Capture the cell that displays the provided text and extract its (X, Y) central coordinate. 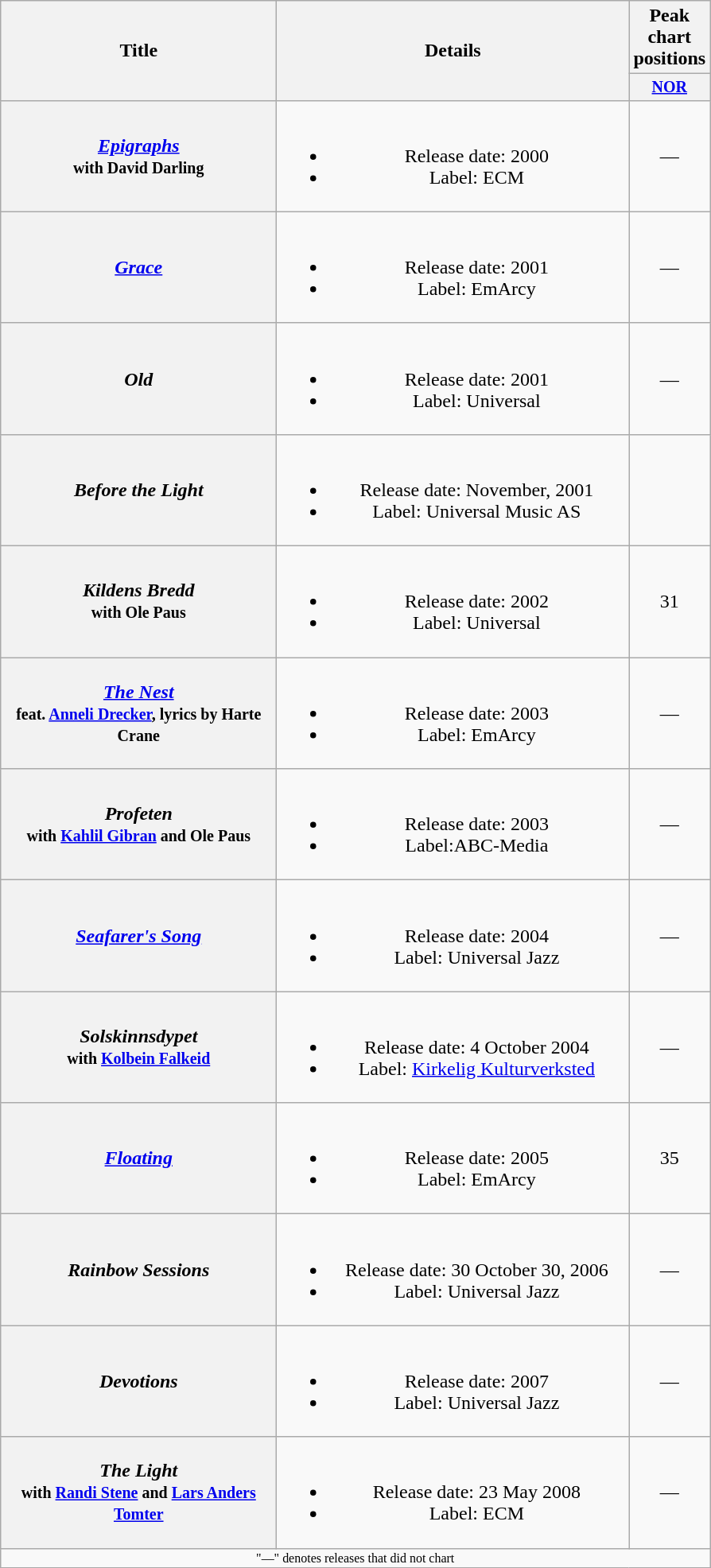
Release date: 30 October 30, 2006Label: Universal Jazz (453, 1270)
Kildens Bredd with Ole Paus (138, 602)
Seafarer's Song (138, 936)
Floating (138, 1159)
35 (670, 1159)
31 (670, 602)
Release date: 2003Label: EmArcy (453, 713)
Release date: 2007Label: Universal Jazz (453, 1381)
Solskinnsdypetwith Kolbein Falkeid (138, 1047)
Release date: 2005Label: EmArcy (453, 1159)
Before the Light (138, 490)
Release date: 2003Label:ABC-Media (453, 825)
Grace (138, 267)
Devotions (138, 1381)
Title (138, 51)
Details (453, 51)
Release date: 2001Label: EmArcy (453, 267)
Profeten with Kahlil Gibran and Ole Paus (138, 825)
Rainbow Sessions (138, 1270)
Release date: November, 2001Label: Universal Music AS (453, 490)
"—" denotes releases that did not chart (355, 1558)
Release date: 4 October 2004Label: Kirkelig Kulturverksted (453, 1047)
The Nest feat. Anneli Drecker, lyrics by Harte Crane (138, 713)
Epigraphs with David Darling (138, 156)
NOR (670, 87)
Release date: 2001Label: Universal (453, 378)
Release date: 23 May 2008Label: ECM (453, 1492)
The Light with Randi Stene and Lars Anders Tomter (138, 1492)
Release date: 2004Label: Universal Jazz (453, 936)
Release date: 2000Label: ECM (453, 156)
Peak chart positions (670, 37)
Release date: 2002Label: Universal (453, 602)
Old (138, 378)
